Detect which cell encompasses the target text, then output its (x, y) center coordinate. 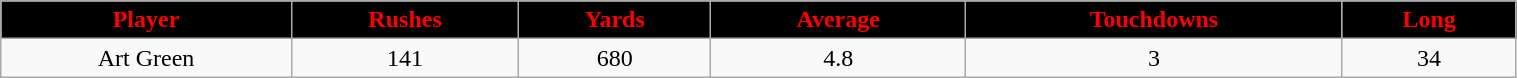
Touchdowns (1154, 20)
680 (615, 58)
Yards (615, 20)
Long (1429, 20)
34 (1429, 58)
4.8 (838, 58)
3 (1154, 58)
141 (405, 58)
Art Green (146, 58)
Rushes (405, 20)
Average (838, 20)
Player (146, 20)
